For the text-containing cell, return its midpoint in (x, y) coordinate format. 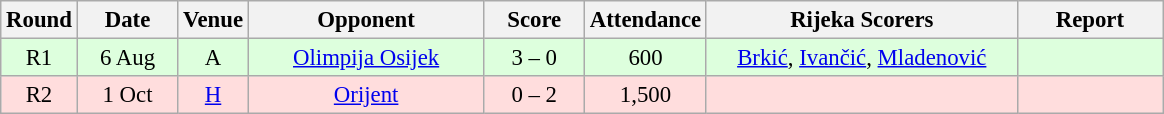
Report (1090, 20)
1,500 (646, 95)
Rijeka Scorers (862, 20)
Round (39, 20)
Venue (214, 20)
Score (534, 20)
Attendance (646, 20)
Orijent (366, 95)
R2 (39, 95)
H (214, 95)
Brkić, Ivančić, Mladenović (862, 58)
1 Oct (128, 95)
A (214, 58)
6 Aug (128, 58)
R1 (39, 58)
Olimpija Osijek (366, 58)
600 (646, 58)
Opponent (366, 20)
Date (128, 20)
3 – 0 (534, 58)
0 – 2 (534, 95)
